Extract the (x, y) coordinate from the center of the cell holding the provided text.  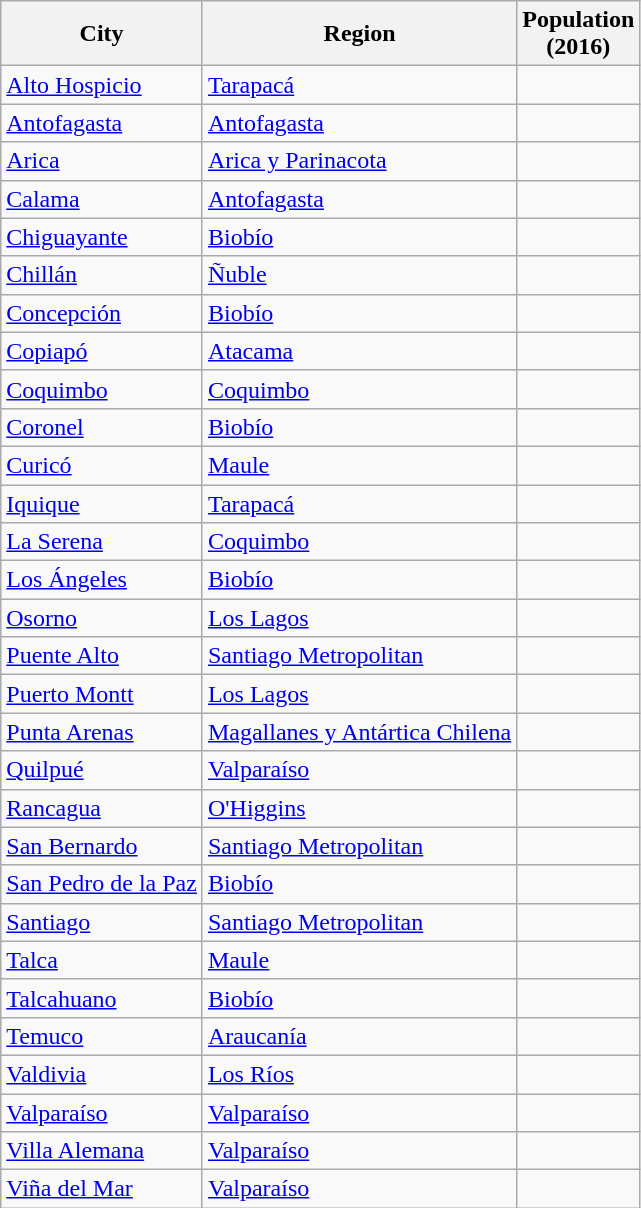
Los Ángeles (102, 580)
Santiago (102, 922)
San Pedro de la Paz (102, 884)
Rancagua (102, 808)
Iquique (102, 503)
Concepción (102, 313)
Atacama (359, 351)
Talca (102, 960)
Quilpué (102, 770)
Temuco (102, 1036)
Arica y Parinacota (359, 161)
City (102, 34)
Talcahuano (102, 998)
Punta Arenas (102, 732)
Alto Hospicio (102, 85)
Araucanía (359, 1036)
Population(2016) (578, 34)
Puerto Montt (102, 694)
Magallanes y Antártica Chilena (359, 732)
Puente Alto (102, 656)
Osorno (102, 618)
La Serena (102, 542)
Chillán (102, 275)
Villa Alemana (102, 1151)
San Bernardo (102, 846)
Calama (102, 199)
Ñuble (359, 275)
Region (359, 34)
O'Higgins (359, 808)
Copiapó (102, 351)
Los Ríos (359, 1074)
Arica (102, 161)
Valdivia (102, 1074)
Viña del Mar (102, 1189)
Curicó (102, 465)
Coronel (102, 427)
Chiguayante (102, 237)
